Scan for the cell matching the given text and deliver its [x, y] coordinate at center. 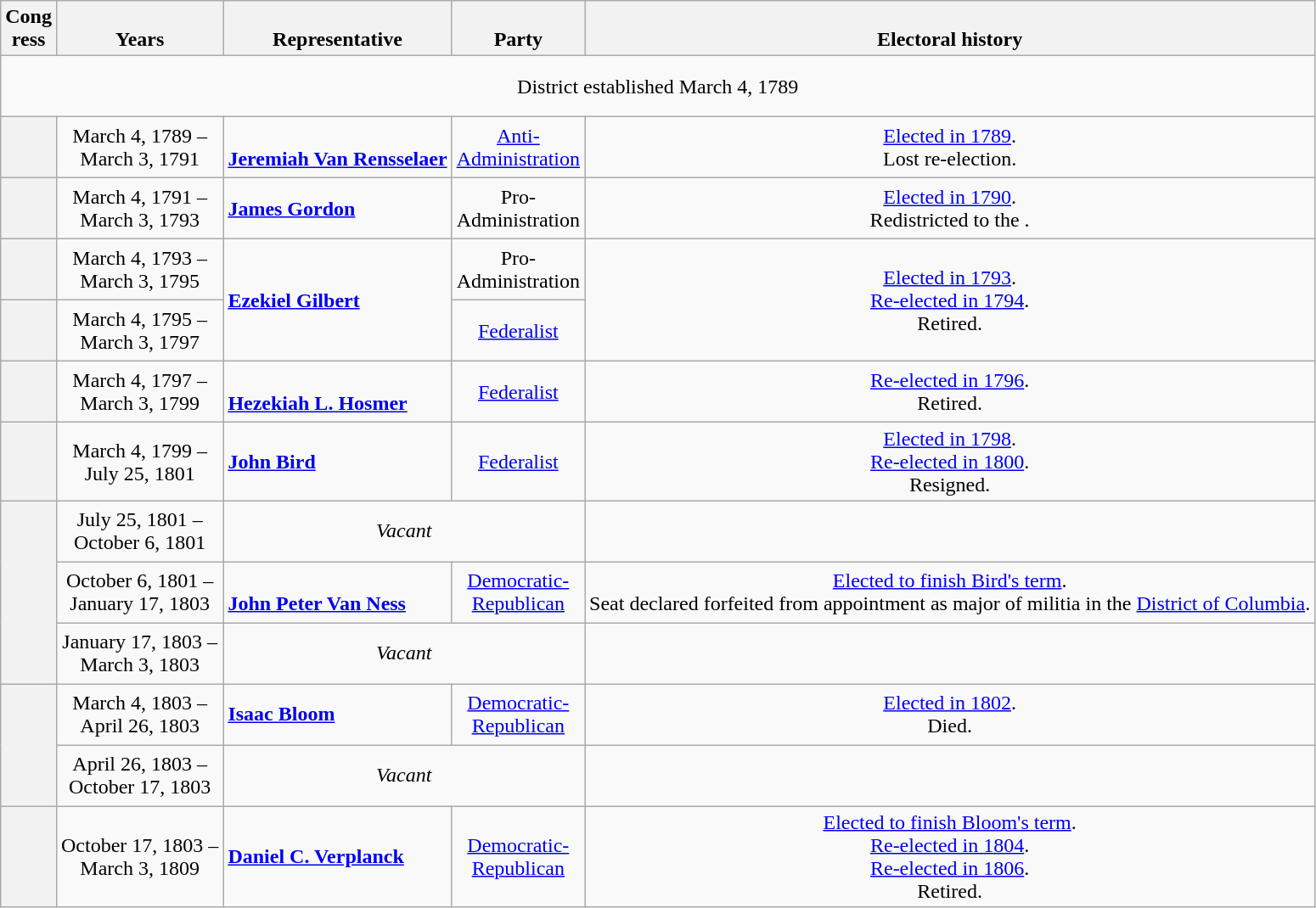
Elected in 1798.Re-elected in 1800.Resigned. [950, 462]
March 4, 1799 –July 25, 1801 [139, 462]
Elected in 1790.Redistricted to the . [950, 209]
Ezekiel Gilbert [338, 300]
Anti-Administration [518, 148]
Electoral history [950, 29]
James Gordon [338, 209]
Representative [338, 29]
March 4, 1803 –April 26, 1803 [139, 715]
John Bird [338, 462]
Congress [29, 29]
March 4, 1795 –March 3, 1797 [139, 331]
January 17, 1803 –March 3, 1803 [139, 653]
Elected to finish Bird's term.Seat declared forfeited from appointment as major of militia in the District of Columbia. [950, 592]
April 26, 1803 –October 17, 1803 [139, 776]
Daniel C. Verplanck [338, 857]
District established March 4, 1789 [658, 87]
March 4, 1789 –March 3, 1791 [139, 148]
July 25, 1801 –October 6, 1801 [139, 531]
Re-elected in 1796.Retired. [950, 392]
October 6, 1801 –January 17, 1803 [139, 592]
Jeremiah Van Rensselaer [338, 148]
Elected to finish Bloom's term.Re-elected in 1804.Re-elected in 1806.Retired. [950, 857]
Elected in 1789.Lost re-election. [950, 148]
October 17, 1803 –March 3, 1809 [139, 857]
John Peter Van Ness [338, 592]
Isaac Bloom [338, 715]
March 4, 1791 –March 3, 1793 [139, 209]
March 4, 1797 –March 3, 1799 [139, 392]
Elected in 1802.Died. [950, 715]
March 4, 1793 –March 3, 1795 [139, 270]
Elected in 1793.Re-elected in 1794.Retired. [950, 300]
Party [518, 29]
Years [139, 29]
Hezekiah L. Hosmer [338, 392]
